Return [X, Y] of the center of cell containing provided text 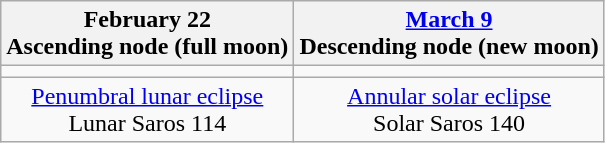
Annular solar eclipseSolar Saros 140 [449, 110]
Penumbral lunar eclipseLunar Saros 114 [148, 110]
February 22Ascending node (full moon) [148, 34]
March 9Descending node (new moon) [449, 34]
